For the text-containing cell, return its midpoint in (X, Y) coordinate format. 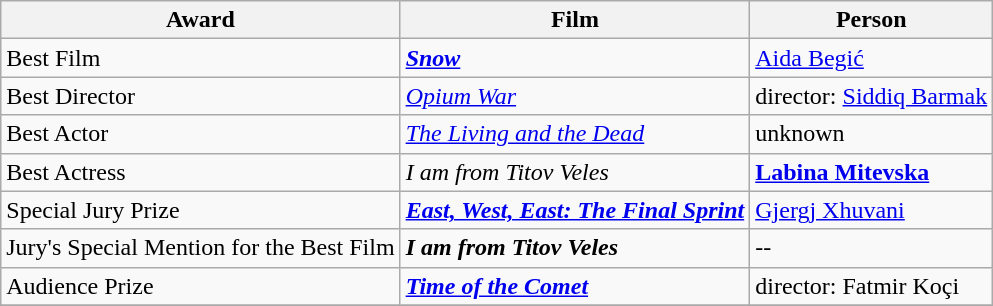
Person (872, 20)
director: Fatmir Koçi (872, 286)
Best Actor (200, 134)
Film (575, 20)
Award (200, 20)
unknown (872, 134)
Opium War (575, 96)
Aida Begić (872, 58)
Snow (575, 58)
director: Siddiq Barmak (872, 96)
East, West, East: The Final Sprint (575, 210)
Jury's Special Mention for the Best Film (200, 248)
Best Film (200, 58)
Special Jury Prize (200, 210)
-- (872, 248)
Audience Prize (200, 286)
Labina Mitevska (872, 172)
The Living and the Dead (575, 134)
Best Director (200, 96)
Gjergj Xhuvani (872, 210)
Best Actress (200, 172)
Time of the Comet (575, 286)
